From the cell containing the given text, extract its center point as [X, Y] coordinate. 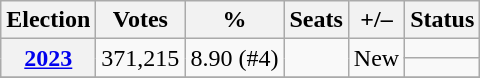
Election [48, 20]
2023 [48, 58]
% [234, 20]
+/– [376, 20]
Seats [316, 20]
8.90 (#4) [234, 58]
New [376, 58]
Votes [140, 20]
371,215 [140, 58]
Status [442, 20]
